Return the [x, y] coordinate for the center point of the cell that contains the specified text.  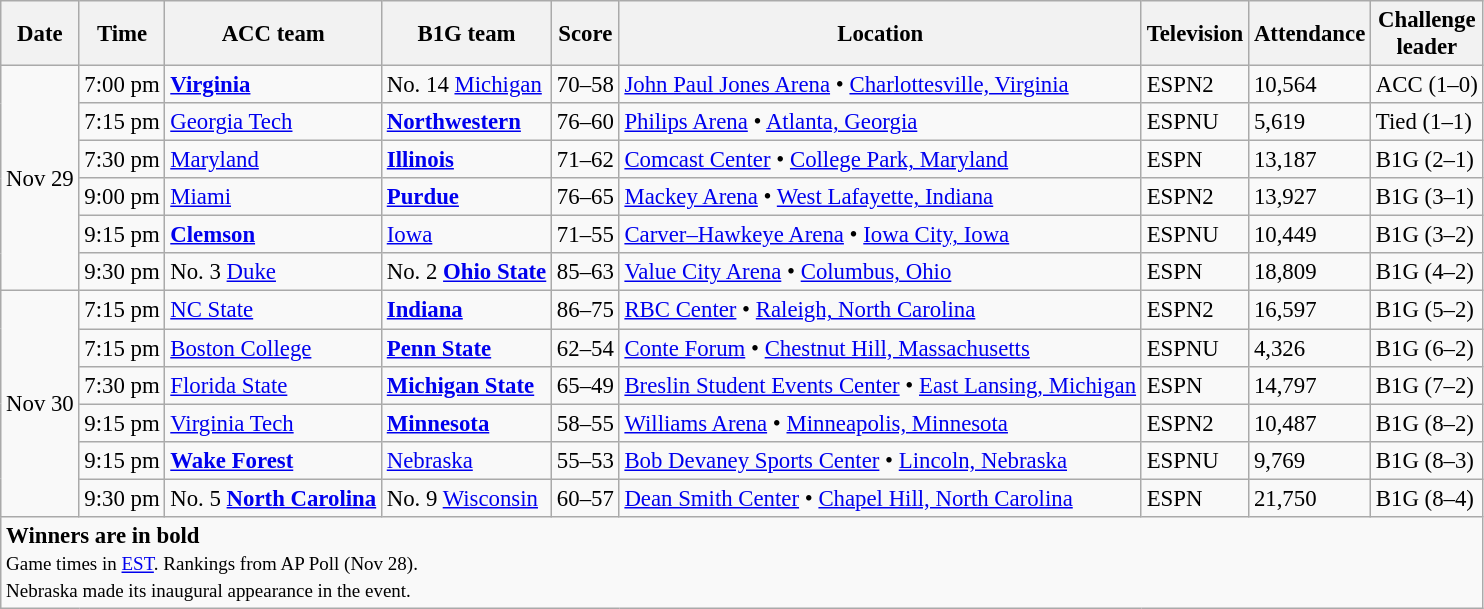
Date [40, 34]
62–54 [586, 348]
B1G (8–3) [1427, 460]
B1G (4–2) [1427, 273]
Breslin Student Events Center • East Lansing, Michigan [880, 385]
B1G (2–1) [1427, 160]
B1G (5–2) [1427, 310]
13,187 [1310, 160]
B1G (8–2) [1427, 423]
71–62 [586, 160]
13,927 [1310, 197]
John Paul Jones Arena • Charlottesville, Virginia [880, 85]
Virginia [273, 85]
5,619 [1310, 122]
86–75 [586, 310]
65–49 [586, 385]
71–55 [586, 235]
Florida State [273, 385]
No. 2 Ohio State [466, 273]
B1G (8–4) [1427, 498]
Tied (1–1) [1427, 122]
7:00 pm [122, 85]
70–58 [586, 85]
No. 14 Michigan [466, 85]
NC State [273, 310]
Miami [273, 197]
18,809 [1310, 273]
Indiana [466, 310]
No. 5 North Carolina [273, 498]
B1G (7–2) [1427, 385]
Conte Forum • Chestnut Hill, Massachusetts [880, 348]
Maryland [273, 160]
Carver–Hawkeye Arena • Iowa City, Iowa [880, 235]
Virginia Tech [273, 423]
ACC (1–0) [1427, 85]
21,750 [1310, 498]
Nebraska [466, 460]
Challengeleader [1427, 34]
Purdue [466, 197]
Attendance [1310, 34]
Williams Arena • Minneapolis, Minnesota [880, 423]
60–57 [586, 498]
Michigan State [466, 385]
Bob Devaney Sports Center • Lincoln, Nebraska [880, 460]
ACC team [273, 34]
Northwestern [466, 122]
Television [1194, 34]
B1G team [466, 34]
Iowa [466, 235]
Illinois [466, 160]
Score [586, 34]
Time [122, 34]
Location [880, 34]
10,487 [1310, 423]
No. 3 Duke [273, 273]
RBC Center • Raleigh, North Carolina [880, 310]
58–55 [586, 423]
Penn State [466, 348]
10,449 [1310, 235]
Mackey Arena • West Lafayette, Indiana [880, 197]
B1G (6–2) [1427, 348]
Nov 29 [40, 179]
16,597 [1310, 310]
Value City Arena • Columbus, Ohio [880, 273]
Philips Arena • Atlanta, Georgia [880, 122]
76–60 [586, 122]
Wake Forest [273, 460]
B1G (3–1) [1427, 197]
Nov 30 [40, 404]
4,326 [1310, 348]
85–63 [586, 273]
9:00 pm [122, 197]
14,797 [1310, 385]
9,769 [1310, 460]
Boston College [273, 348]
Minnesota [466, 423]
No. 9 Wisconsin [466, 498]
B1G (3–2) [1427, 235]
Georgia Tech [273, 122]
10,564 [1310, 85]
76–65 [586, 197]
55–53 [586, 460]
Winners are in boldGame times in EST. Rankings from AP Poll (Nov 28).Nebraska made its inaugural appearance in the event. [742, 563]
Comcast Center • College Park, Maryland [880, 160]
Dean Smith Center • Chapel Hill, North Carolina [880, 498]
Clemson [273, 235]
